Return the [X, Y] coordinate for the center point of the cell that contains the specified text.  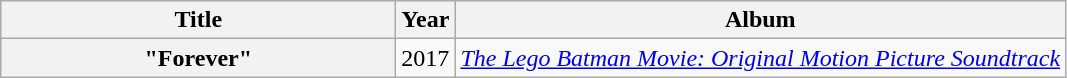
2017 [426, 58]
"Forever" [198, 58]
The Lego Batman Movie: Original Motion Picture Soundtrack [760, 58]
Album [760, 20]
Title [198, 20]
Year [426, 20]
